Locate the cell with the specified text and output its [x, y] center coordinate. 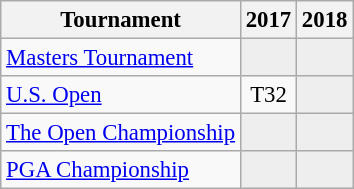
The Open Championship [121, 133]
Masters Tournament [121, 58]
Tournament [121, 20]
PGA Championship [121, 170]
T32 [268, 95]
2018 [325, 20]
2017 [268, 20]
U.S. Open [121, 95]
